Find where the given text appears and provide that cell's center as (x, y) coordinate. 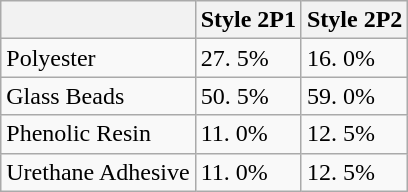
50. 5% (248, 96)
16. 0% (354, 58)
Style 2P1 (248, 20)
27. 5% (248, 58)
Urethane Adhesive (98, 172)
59. 0% (354, 96)
Glass Beads (98, 96)
Phenolic Resin (98, 134)
Polyester (98, 58)
Style 2P2 (354, 20)
